Scan for the cell matching the given text and deliver its (X, Y) coordinate at center. 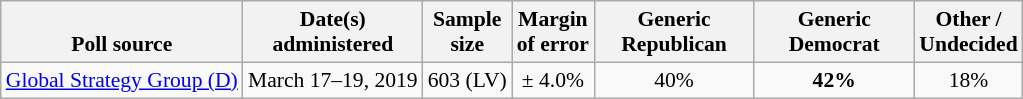
Marginof error (553, 32)
Samplesize (468, 32)
Other /Undecided (968, 32)
18% (968, 80)
GenericRepublican (674, 32)
Global Strategy Group (D) (122, 80)
Poll source (122, 32)
40% (674, 80)
± 4.0% (553, 80)
42% (834, 80)
March 17–19, 2019 (333, 80)
Date(s)administered (333, 32)
603 (LV) (468, 80)
GenericDemocrat (834, 32)
